Extract the [X, Y] coordinate from the center of the cell holding the provided text.  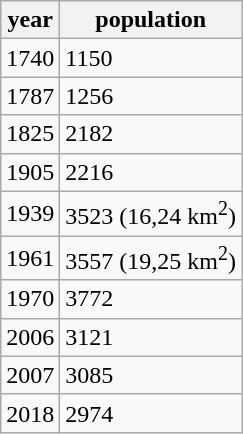
2216 [151, 172]
1150 [151, 58]
2006 [30, 337]
1256 [151, 96]
2974 [151, 413]
3085 [151, 375]
1905 [30, 172]
population [151, 20]
2018 [30, 413]
3523 (16,24 km2) [151, 214]
2007 [30, 375]
year [30, 20]
1825 [30, 134]
3121 [151, 337]
1787 [30, 96]
2182 [151, 134]
3557 (19,25 km2) [151, 258]
3772 [151, 299]
1939 [30, 214]
1740 [30, 58]
1961 [30, 258]
1970 [30, 299]
